Locate the cell with the specified text and output its (X, Y) center coordinate. 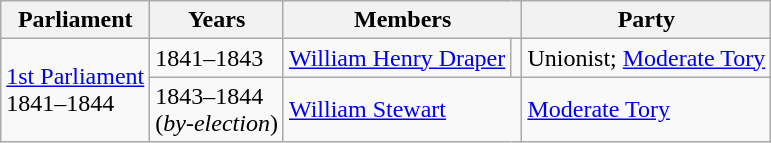
1st Parliament1841–1844 (76, 90)
1841–1843 (217, 58)
Parliament (76, 20)
Party (646, 20)
William Henry Draper (396, 58)
Unionist; Moderate Tory (646, 58)
Members (402, 20)
Years (217, 20)
Moderate Tory (646, 110)
1843–1844(by-election) (217, 110)
William Stewart (402, 110)
